Extract the (x, y) coordinate from the center of the cell holding the provided text.  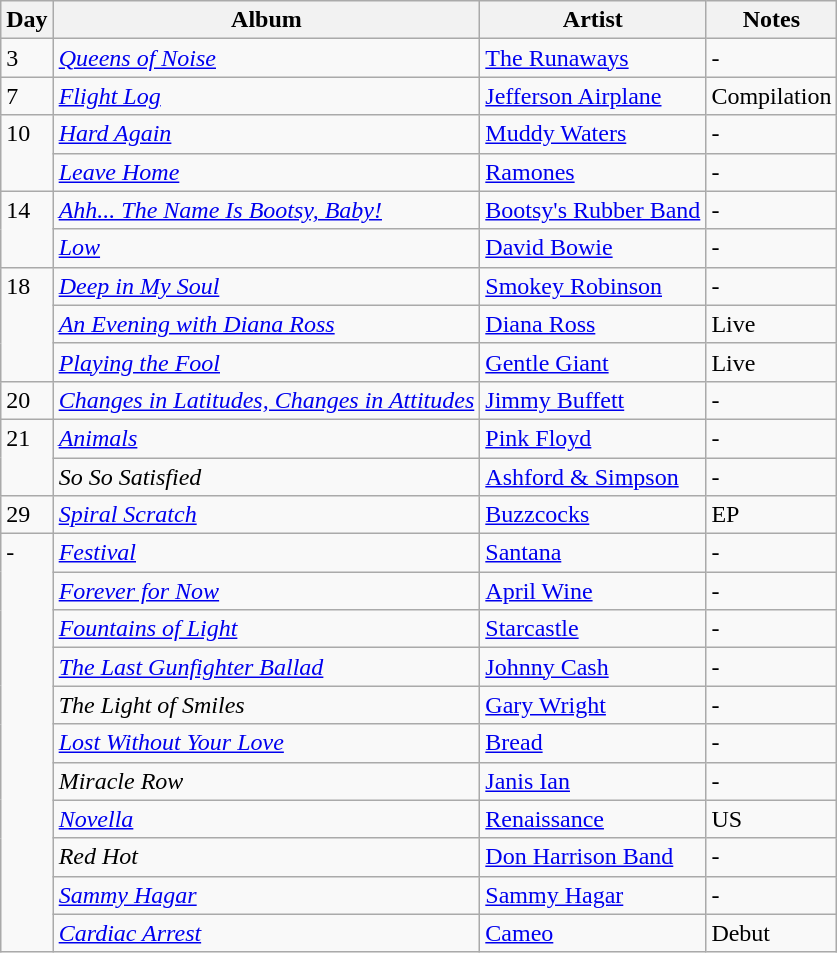
Renaissance (593, 819)
Muddy Waters (593, 134)
18 (27, 324)
Don Harrison Band (593, 857)
Low (266, 248)
Cardiac Arrest (266, 933)
So So Satisfied (266, 477)
Leave Home (266, 172)
The Last Gunfighter Ballad (266, 667)
Ahh... The Name Is Bootsy, Baby! (266, 210)
10 (27, 153)
Janis Ian (593, 781)
Santana (593, 553)
Bootsy's Rubber Band (593, 210)
US (772, 819)
EP (772, 515)
David Bowie (593, 248)
Fountains of Light (266, 629)
Jimmy Buffett (593, 400)
Compilation (772, 96)
20 (27, 400)
Queens of Noise (266, 58)
Pink Floyd (593, 438)
3 (27, 58)
Diana Ross (593, 324)
Buzzcocks (593, 515)
Johnny Cash (593, 667)
Festival (266, 553)
Jefferson Airplane (593, 96)
An Evening with Diana Ross (266, 324)
Flight Log (266, 96)
April Wine (593, 591)
Novella (266, 819)
21 (27, 457)
Smokey Robinson (593, 286)
14 (27, 229)
Deep in My Soul (266, 286)
The Light of Smiles (266, 705)
7 (27, 96)
Gary Wright (593, 705)
Cameo (593, 933)
29 (27, 515)
Forever for Now (266, 591)
Bread (593, 743)
Miracle Row (266, 781)
Day (27, 20)
Artist (593, 20)
Debut (772, 933)
Gentle Giant (593, 362)
Notes (772, 20)
Ashford & Simpson (593, 477)
Spiral Scratch (266, 515)
The Runaways (593, 58)
Album (266, 20)
Red Hot (266, 857)
Ramones (593, 172)
Lost Without Your Love (266, 743)
Animals (266, 438)
Changes in Latitudes, Changes in Attitudes (266, 400)
Starcastle (593, 629)
Hard Again (266, 134)
Playing the Fool (266, 362)
